Detect which cell encompasses the target text, then output its (X, Y) center coordinate. 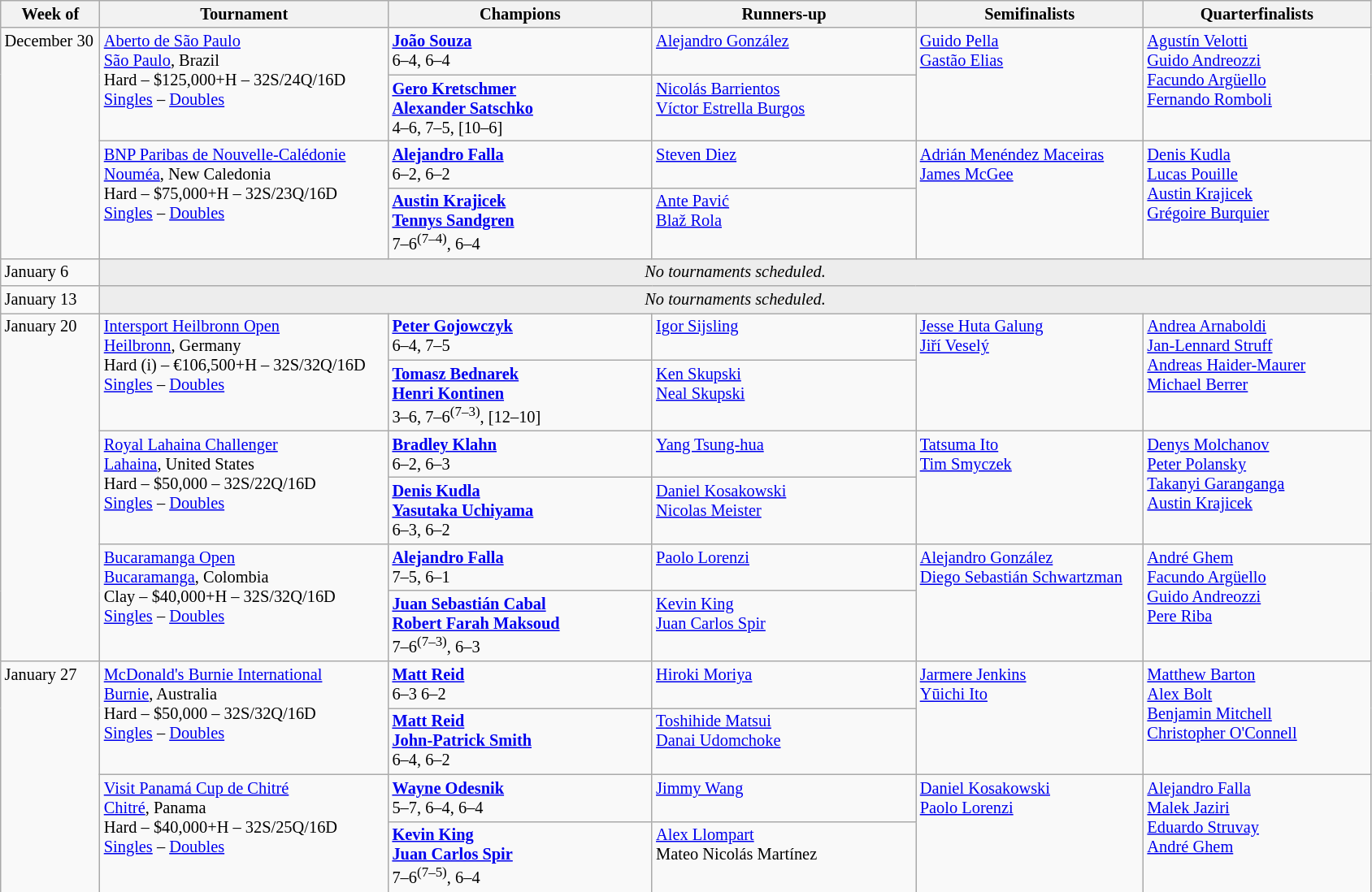
Champions (520, 14)
Jimmy Wang (784, 798)
Gero Kretschmer Alexander Satschko4–6, 7–5, [10–6] (520, 108)
January 13 (50, 300)
Bradley Klahn6–2, 6–3 (520, 454)
Week of (50, 14)
Wayne Odesnik5–7, 6–4, 6–4 (520, 798)
Alex Llompart Mateo Nicolás Martínez (784, 856)
Nicolás Barrientos Víctor Estrella Burgos (784, 108)
Alejandro González (784, 51)
Matthew Barton Alex Bolt Benjamin Mitchell Christopher O'Connell (1257, 718)
Tournament (244, 14)
Denis Kudla Lucas Pouille Austin Krajicek Grégoire Burquier (1257, 200)
McDonald's Burnie InternationalBurnie, AustraliaHard – $50,000 – 32S/32Q/16D Singles – Doubles (244, 718)
Peter Gojowczyk6–4, 7–5 (520, 336)
Steven Diez (784, 164)
Ken Skupski Neal Skupski (784, 395)
Alejandro Falla Malek Jaziri Eduardo Struvay André Ghem (1257, 834)
Alejandro González Diego Sebastián Schwartzman (1030, 603)
BNP Paribas de Nouvelle-CalédonieNouméa, New CaledoniaHard – $75,000+H – 32S/23Q/16D Singles – Doubles (244, 200)
Yang Tsung-hua (784, 454)
João Souza 6–4, 6–4 (520, 51)
January 20 (50, 487)
January 27 (50, 777)
Alejandro Falla 6–2, 6–2 (520, 164)
Tomasz Bednarek Henri Kontinen3–6, 7–6(7–3), [12–10] (520, 395)
Alejandro Falla7–5, 6–1 (520, 567)
Igor Sijsling (784, 336)
December 30 (50, 143)
Jesse Huta Galung Jiří Veselý (1030, 372)
Denys Molchanov Peter Polansky Takanyi Garanganga Austin Krajicek (1257, 487)
Royal Lahaina ChallengerLahaina, United StatesHard – $50,000 – 32S/22Q/16D Singles – Doubles (244, 487)
Austin Krajicek Tennys Sandgren7–6(7–4), 6–4 (520, 223)
Matt Reid John-Patrick Smith6–4, 6–2 (520, 741)
Hiroki Moriya (784, 685)
Intersport Heilbronn OpenHeilbronn, GermanyHard (i) – €106,500+H – 32S/32Q/16D Singles – Doubles (244, 372)
Daniel Kosakowski Paolo Lorenzi (1030, 834)
Andrea Arnaboldi Jan-Lennard Struff Andreas Haider-Maurer Michael Berrer (1257, 372)
Agustín Velotti Guido Andreozzi Facundo Argüello Fernando Romboli (1257, 84)
Jarmere Jenkins Yūichi Ito (1030, 718)
Adrián Menéndez Maceiras James McGee (1030, 200)
Kevin King Juan Carlos Spir (784, 626)
Paolo Lorenzi (784, 567)
Tatsuma Ito Tim Smyczek (1030, 487)
Toshihide Matsui Danai Udomchoke (784, 741)
Visit Panamá Cup de ChitréChitré, PanamaHard – $40,000+H – 32S/25Q/16D Singles – Doubles (244, 834)
Kevin King Juan Carlos Spir7–6(7–5), 6–4 (520, 856)
Aberto de São PauloSão Paulo, BrazilHard – $125,000+H – 32S/24Q/16D Singles – Doubles (244, 84)
Juan Sebastián Cabal Robert Farah Maksoud7–6(7–3), 6–3 (520, 626)
Quarterfinalists (1257, 14)
Denis Kudla Yasutaka Uchiyama6–3, 6–2 (520, 511)
Matt Reid6–3 6–2 (520, 685)
January 6 (50, 272)
Ante Pavić Blaž Rola (784, 223)
Semifinalists (1030, 14)
Guido Pella Gastão Elias (1030, 84)
André Ghem Facundo Argüello Guido Andreozzi Pere Riba (1257, 603)
Bucaramanga OpenBucaramanga, ColombiaClay – $40,000+H – 32S/32Q/16D Singles – Doubles (244, 603)
Runners-up (784, 14)
Daniel Kosakowski Nicolas Meister (784, 511)
